Extract the (X, Y) coordinate from the center of the cell holding the provided text.  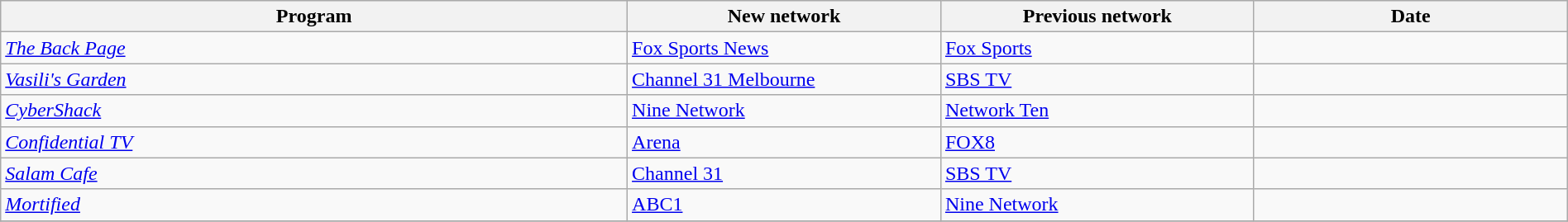
Confidential TV (314, 142)
Mortified (314, 205)
Network Ten (1097, 111)
Arena (784, 142)
Vasili's Garden (314, 79)
ABC1 (784, 205)
New network (784, 17)
Program (314, 17)
Channel 31 Melbourne (784, 79)
Previous network (1097, 17)
Fox Sports News (784, 48)
Salam Cafe (314, 173)
FOX8 (1097, 142)
Date (1411, 17)
CyberShack (314, 111)
Channel 31 (784, 173)
The Back Page (314, 48)
Fox Sports (1097, 48)
